Pinpoint the cell where the given text exists, returning its (x, y) midpoint coordinate. 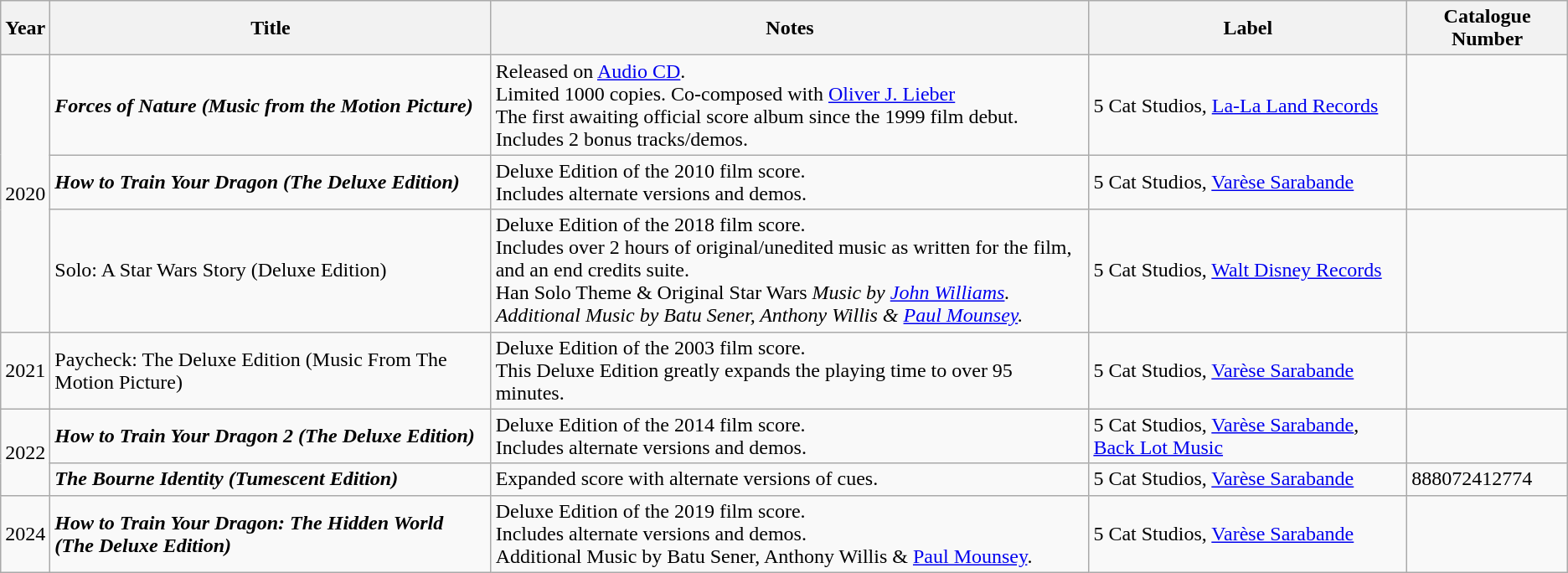
2024 (25, 534)
Deluxe Edition of the 2010 film score.Includes alternate versions and demos. (790, 183)
Label (1248, 28)
Paycheck: The Deluxe Edition (Music From The Motion Picture) (271, 370)
Deluxe Edition of the 2014 film score.Includes alternate versions and demos. (790, 436)
Solo: A Star Wars Story (Deluxe Edition) (271, 271)
How to Train Your Dragon (The Deluxe Edition) (271, 183)
The Bourne Identity (Tumescent Edition) (271, 479)
Forces of Nature (Music from the Motion Picture) (271, 106)
5 Cat Studios, La-La Land Records (1248, 106)
How to Train Your Dragon: The Hidden World (The Deluxe Edition) (271, 534)
How to Train Your Dragon 2 (The Deluxe Edition) (271, 436)
5 Cat Studios, Walt Disney Records (1248, 271)
Catalogue Number (1488, 28)
Expanded score with alternate versions of cues. (790, 479)
2021 (25, 370)
Deluxe Edition of the 2019 film score.Includes alternate versions and demos.Additional Music by Batu Sener, Anthony Willis & Paul Mounsey. (790, 534)
5 Cat Studios, Varèse Sarabande, Back Lot Music (1248, 436)
Deluxe Edition of the 2003 film score.This Deluxe Edition greatly expands the playing time to over 95 minutes. (790, 370)
2020 (25, 194)
888072412774 (1488, 479)
Title (271, 28)
Notes (790, 28)
2022 (25, 452)
Year (25, 28)
